For the text-containing cell, return its midpoint in [X, Y] coordinate format. 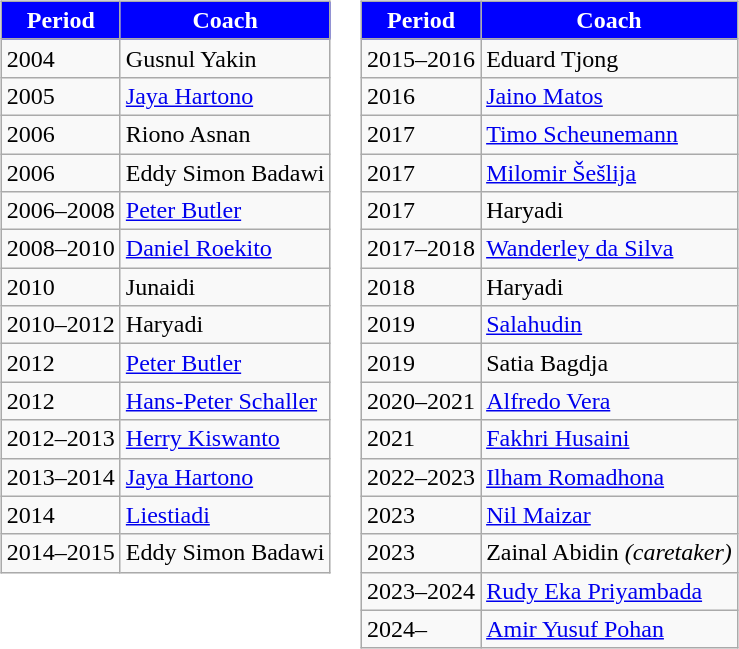
2013–2014 [60, 477]
Liestiadi [225, 515]
2004 [60, 58]
2021 [422, 439]
Rudy Eka Priyambada [610, 591]
Junaidi [225, 287]
2005 [60, 96]
Alfredo Vera [610, 401]
2024– [422, 629]
Wanderley da Silva [610, 249]
Satia Bagdja [610, 363]
Ilham Romadhona [610, 477]
2014–2015 [60, 553]
2014 [60, 515]
2006–2008 [60, 211]
Nil Maizar [610, 515]
2010 [60, 287]
2015–2016 [422, 58]
Daniel Roekito [225, 249]
2017–2018 [422, 249]
Zainal Abidin (caretaker) [610, 553]
Fakhri Husaini [610, 439]
Salahudin [610, 325]
Eduard Tjong [610, 58]
2022–2023 [422, 477]
2010–2012 [60, 325]
2018 [422, 287]
Timo Scheunemann [610, 134]
2008–2010 [60, 249]
Riono Asnan [225, 134]
2020–2021 [422, 401]
Gusnul Yakin [225, 58]
Herry Kiswanto [225, 439]
Jaino Matos [610, 96]
2016 [422, 96]
2012–2013 [60, 439]
2023–2024 [422, 591]
Milomir Šešlija [610, 173]
Amir Yusuf Pohan [610, 629]
Hans-Peter Schaller [225, 401]
